Pinpoint the cell where the given text exists, returning its [X, Y] midpoint coordinate. 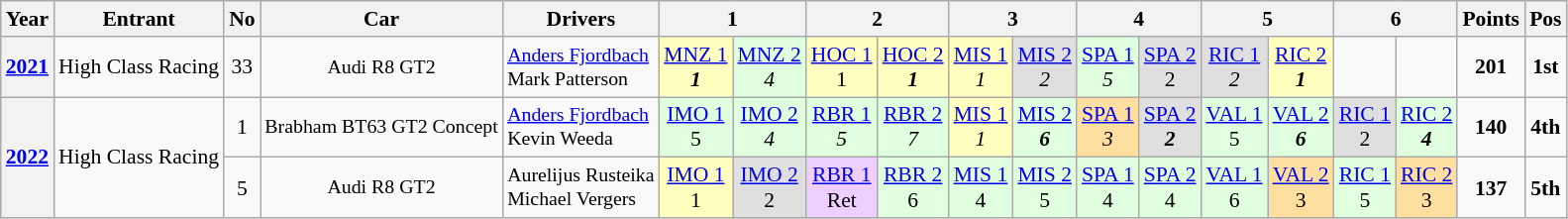
IMO 15 [695, 127]
RBR 26 [913, 188]
3 [1012, 19]
VAL 15 [1234, 127]
MIS 22 [1044, 67]
5th [1545, 188]
Anders Fjordbach Mark Patterson [580, 67]
VAL 16 [1234, 188]
RBR 15 [842, 127]
RIC 23 [1426, 188]
IMO 22 [770, 188]
MIS 26 [1044, 127]
2021 [28, 67]
1st [1545, 67]
137 [1491, 188]
2 [878, 19]
IMO 24 [770, 127]
Pos [1545, 19]
33 [242, 67]
RBR 1Ret [842, 188]
IMO 11 [695, 188]
HOC 21 [913, 67]
RIC 21 [1302, 67]
Entrant [139, 19]
VAL 26 [1302, 127]
Aurelijus Rusteika Michael Vergers [580, 188]
VAL 23 [1302, 188]
RIC 15 [1365, 188]
No [242, 19]
MNZ 24 [770, 67]
MIS 14 [981, 188]
Points [1491, 19]
140 [1491, 127]
Car [382, 19]
SPA 24 [1171, 188]
Brabham BT63 GT2 Concept [382, 127]
RIC 24 [1426, 127]
Anders Fjordbach Kevin Weeda [580, 127]
Year [28, 19]
HOC 11 [842, 67]
MIS 25 [1044, 188]
SPA 13 [1107, 127]
MNZ 11 [695, 67]
RBR 27 [913, 127]
Drivers [580, 19]
SPA 15 [1107, 67]
6 [1397, 19]
4 [1139, 19]
2022 [28, 158]
4th [1545, 127]
SPA 14 [1107, 188]
201 [1491, 67]
